Return [X, Y] of the center of cell containing provided text 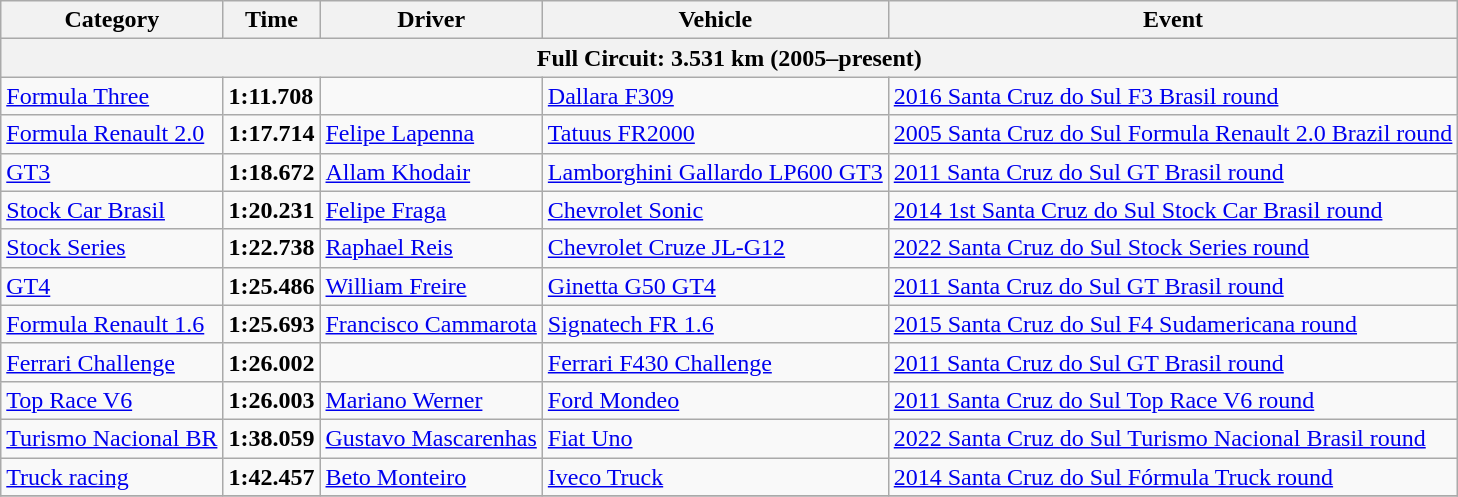
1:18.672 [272, 172]
Chevrolet Sonic [715, 210]
1:11.708 [272, 96]
Iveco Truck [715, 477]
Felipe Lapenna [431, 134]
Top Race V6 [112, 400]
2014 1st Santa Cruz do Sul Stock Car Brasil round [1173, 210]
Full Circuit: 3.531 km (2005–present) [730, 58]
1:25.693 [272, 324]
Gustavo Mascarenhas [431, 438]
2014 Santa Cruz do Sul Fórmula Truck round [1173, 477]
1:26.003 [272, 400]
1:25.486 [272, 286]
Mariano Werner [431, 400]
2022 Santa Cruz do Sul Turismo Nacional Brasil round [1173, 438]
Felipe Fraga [431, 210]
1:22.738 [272, 248]
Turismo Nacional BR [112, 438]
Formula Renault 1.6 [112, 324]
Ferrari Challenge [112, 362]
Stock Car Brasil [112, 210]
2022 Santa Cruz do Sul Stock Series round [1173, 248]
Stock Series [112, 248]
Ferrari F430 Challenge [715, 362]
1:17.714 [272, 134]
Category [112, 20]
Time [272, 20]
Beto Monteiro [431, 477]
Francisco Cammarota [431, 324]
Ford Mondeo [715, 400]
2005 Santa Cruz do Sul Formula Renault 2.0 Brazil round [1173, 134]
Signatech FR 1.6 [715, 324]
Tatuus FR2000 [715, 134]
Lamborghini Gallardo LP600 GT3 [715, 172]
GT3 [112, 172]
Fiat Uno [715, 438]
Allam Khodair [431, 172]
1:38.059 [272, 438]
1:26.002 [272, 362]
GT4 [112, 286]
1:20.231 [272, 210]
2016 Santa Cruz do Sul F3 Brasil round [1173, 96]
Raphael Reis [431, 248]
Chevrolet Cruze JL-G12 [715, 248]
Dallara F309 [715, 96]
William Freire [431, 286]
Formula Three [112, 96]
Formula Renault 2.0 [112, 134]
2015 Santa Cruz do Sul F4 Sudamericana round [1173, 324]
Vehicle [715, 20]
2011 Santa Cruz do Sul Top Race V6 round [1173, 400]
Ginetta G50 GT4 [715, 286]
Event [1173, 20]
Truck racing [112, 477]
1:42.457 [272, 477]
Driver [431, 20]
